Identify which cell holds the provided text, then report its (x, y) central coordinate. 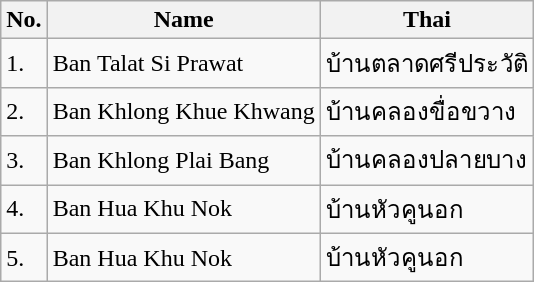
1. (24, 64)
บ้านคลองขื่อขวาง (427, 112)
4. (24, 208)
บ้านตลาดศรีประวัติ (427, 64)
Thai (427, 20)
No. (24, 20)
5. (24, 258)
3. (24, 160)
Ban Talat Si Prawat (184, 64)
Ban Khlong Plai Bang (184, 160)
Name (184, 20)
Ban Khlong Khue Khwang (184, 112)
2. (24, 112)
บ้านคลองปลายบาง (427, 160)
